Scan for the cell matching the given text and deliver its [X, Y] coordinate at center. 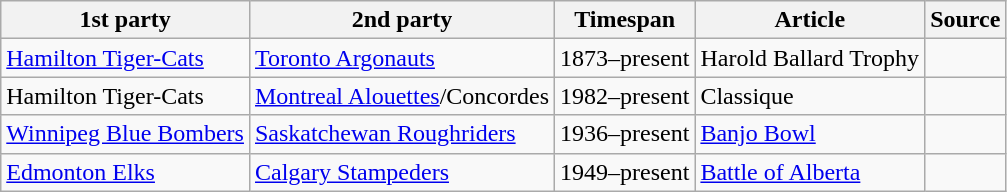
2nd party [402, 20]
Banjo Bowl [810, 134]
Calgary Stampeders [402, 172]
1936–present [625, 134]
Source [966, 20]
1949–present [625, 172]
Winnipeg Blue Bombers [126, 134]
1982–present [625, 96]
Montreal Alouettes/Concordes [402, 96]
Toronto Argonauts [402, 58]
Edmonton Elks [126, 172]
Timespan [625, 20]
1873–present [625, 58]
Classique [810, 96]
Harold Ballard Trophy [810, 58]
Article [810, 20]
Battle of Alberta [810, 172]
1st party [126, 20]
Saskatchewan Roughriders [402, 134]
